From the cell containing the given text, extract its center point as (X, Y) coordinate. 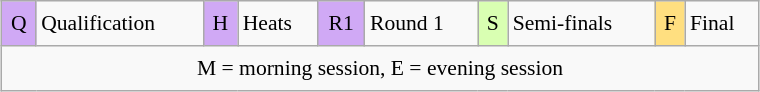
Heats (278, 24)
Round 1 (422, 24)
Q (20, 24)
R1 (341, 24)
F (670, 24)
Semi-finals (582, 24)
S (493, 24)
Qualification (120, 24)
Final (722, 24)
M = morning session, E = evening session (380, 68)
H (220, 24)
